Provide the (x, y) coordinate of the cell's center where the given text is located.  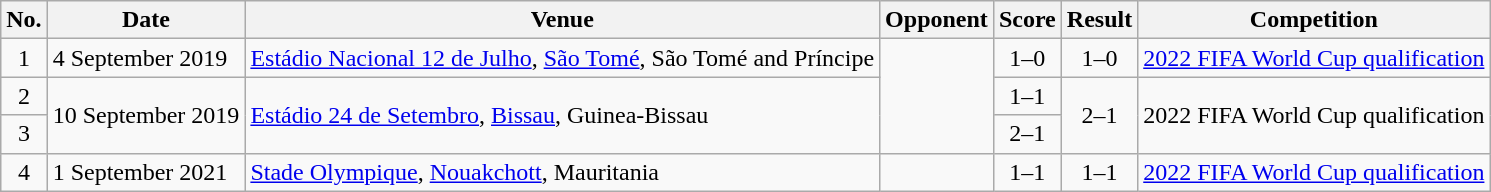
3 (24, 134)
Competition (1314, 20)
1 September 2021 (146, 172)
Result (1099, 20)
4 September 2019 (146, 58)
2 (24, 96)
Estádio Nacional 12 de Julho, São Tomé, São Tomé and Príncipe (562, 58)
No. (24, 20)
Stade Olympique, Nouakchott, Mauritania (562, 172)
1 (24, 58)
Estádio 24 de Setembro, Bissau, Guinea-Bissau (562, 115)
10 September 2019 (146, 115)
Score (1027, 20)
Date (146, 20)
Venue (562, 20)
4 (24, 172)
Opponent (937, 20)
